Pinpoint the cell where the given text exists, returning its [x, y] midpoint coordinate. 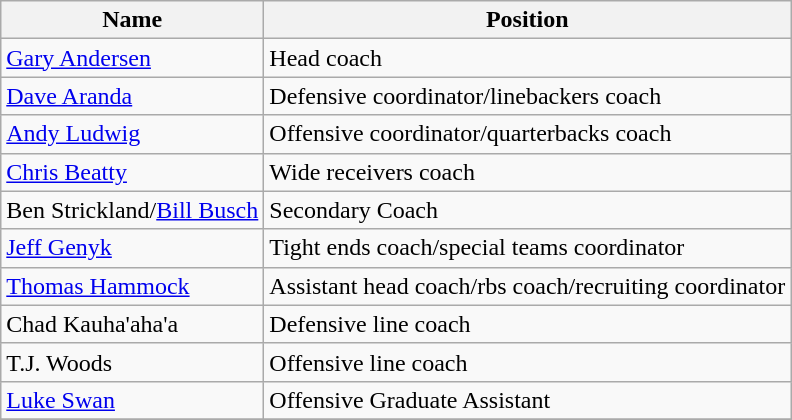
Tight ends coach/special teams coordinator [528, 248]
Luke Swan [132, 400]
Dave Aranda [132, 96]
Andy Ludwig [132, 134]
Ben Strickland/Bill Busch [132, 210]
Defensive line coach [528, 324]
Offensive line coach [528, 362]
Jeff Genyk [132, 248]
Assistant head coach/rbs coach/recruiting coordinator [528, 286]
Chad Kauha'aha'a [132, 324]
Offensive coordinator/quarterbacks coach [528, 134]
Chris Beatty [132, 172]
Secondary Coach [528, 210]
Name [132, 20]
Thomas Hammock [132, 286]
T.J. Woods [132, 362]
Head coach [528, 58]
Position [528, 20]
Gary Andersen [132, 58]
Offensive Graduate Assistant [528, 400]
Wide receivers coach [528, 172]
Defensive coordinator/linebackers coach [528, 96]
